Identify which cell holds the provided text, then report its [X, Y] central coordinate. 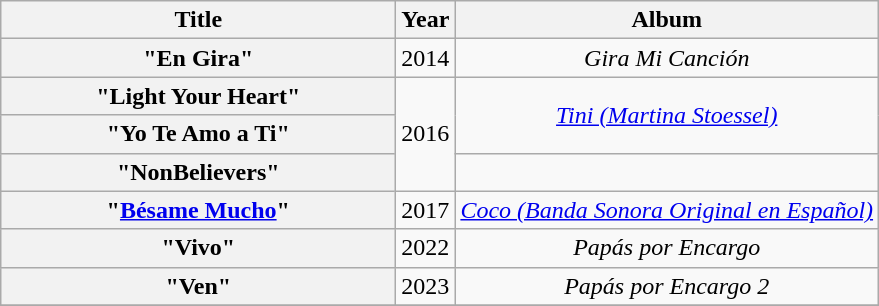
Album [667, 20]
2016 [426, 134]
Year [426, 20]
"Yo Te Amo a Ti" [198, 134]
Title [198, 20]
"Vivo" [198, 248]
Gira Mi Canción [667, 58]
2022 [426, 248]
"Bésame Mucho" [198, 210]
Papás por Encargo [667, 248]
2014 [426, 58]
"Ven" [198, 286]
2023 [426, 286]
"NonBelievers" [198, 172]
"Light Your Heart" [198, 96]
Papás por Encargo 2 [667, 286]
Coco (Banda Sonora Original en Español) [667, 210]
2017 [426, 210]
"En Gira" [198, 58]
Tini (Martina Stoessel) [667, 115]
